Output the [x, y] coordinate of the center of the cell containing the given text.  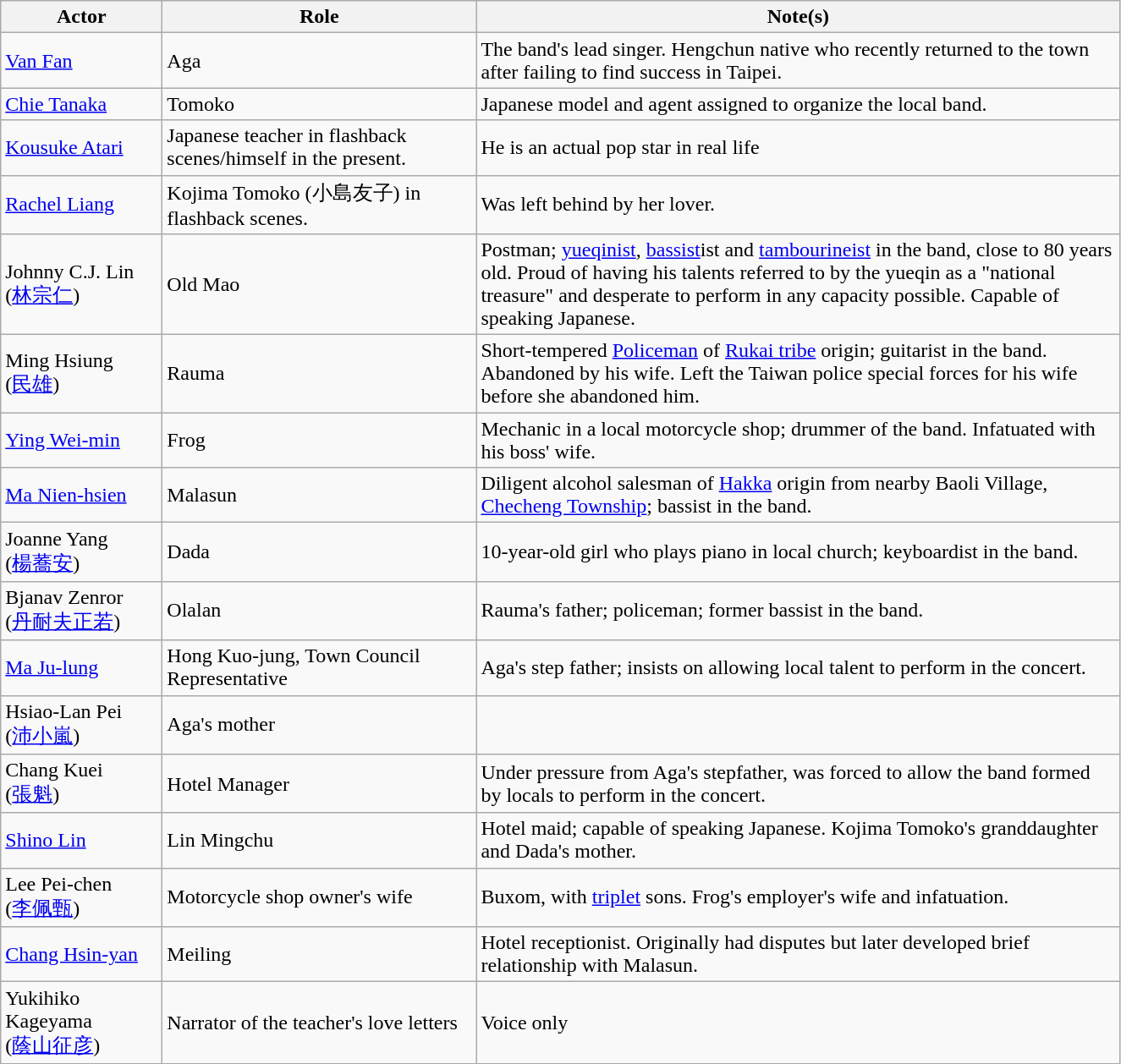
Yukihiko Kageyama(蔭山征彦) [81, 1023]
Rachel Liang [81, 205]
Dada [320, 552]
Tomoko [320, 104]
Aga [320, 61]
Kousuke Atari [81, 147]
Meiling [320, 954]
Van Fan [81, 61]
Ma Nien-hsien [81, 496]
10-year-old girl who plays piano in local church; keyboardist in the band. [799, 552]
Lee Pei-chen(李佩甄) [81, 897]
Mechanic in a local motorcycle shop; drummer of the band. Infatuated with his boss' wife. [799, 440]
Under pressure from Aga's stepfather, was forced to allow the band formed by locals to perform in the concert. [799, 784]
Narrator of the teacher's love letters [320, 1023]
Role [320, 17]
Kojima Tomoko (小島友子) in flashback scenes. [320, 205]
Japanese teacher in flashback scenes/himself in the present. [320, 147]
Diligent alcohol salesman of Hakka origin from nearby Baoli Village, Checheng Township; bassist in the band. [799, 496]
Old Mao [320, 284]
Chang Kuei(張魁) [81, 784]
Rauma's father; policeman; former bassist in the band. [799, 611]
Lin Mingchu [320, 841]
Olalan [320, 611]
Hotel Manager [320, 784]
Chie Tanaka [81, 104]
Voice only [799, 1023]
Buxom, with triplet sons. Frog's employer's wife and infatuation. [799, 897]
Japanese model and agent assigned to organize the local band. [799, 104]
Aga's step father; insists on allowing local talent to perform in the concert. [799, 668]
Johnny C.J. Lin(林宗仁) [81, 284]
Hotel receptionist. Originally had disputes but later developed brief relationship with Malasun. [799, 954]
Actor [81, 17]
The band's lead singer. Hengchun native who recently returned to the town after failing to find success in Taipei. [799, 61]
Malasun [320, 496]
Joanne Yang(楊蕎安) [81, 552]
Note(s) [799, 17]
Rauma [320, 374]
Hsiao-Lan Pei(沛小嵐) [81, 725]
Aga's mother [320, 725]
Bjanav Zenror(丹耐夫正若) [81, 611]
Ma Ju-lung [81, 668]
Motorcycle shop owner's wife [320, 897]
Was left behind by her lover. [799, 205]
Chang Hsin-yan [81, 954]
He is an actual pop star in real life [799, 147]
Hong Kuo-jung, Town Council Representative [320, 668]
Ming Hsiung(民雄) [81, 374]
Frog [320, 440]
Hotel maid; capable of speaking Japanese. Kojima Tomoko's granddaughter and Dada's mother. [799, 841]
Shino Lin [81, 841]
Ying Wei-min [81, 440]
